Return the (x, y) coordinate for the center point of the cell that contains the specified text.  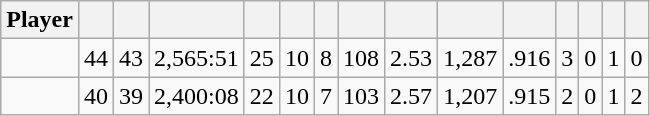
44 (96, 58)
22 (262, 96)
7 (326, 96)
2,565:51 (197, 58)
3 (568, 58)
8 (326, 58)
.915 (530, 96)
2.57 (412, 96)
1,287 (470, 58)
39 (132, 96)
25 (262, 58)
1,207 (470, 96)
43 (132, 58)
.916 (530, 58)
108 (362, 58)
2,400:08 (197, 96)
2.53 (412, 58)
103 (362, 96)
Player (40, 20)
40 (96, 96)
